Scan for the cell matching the given text and deliver its (X, Y) coordinate at center. 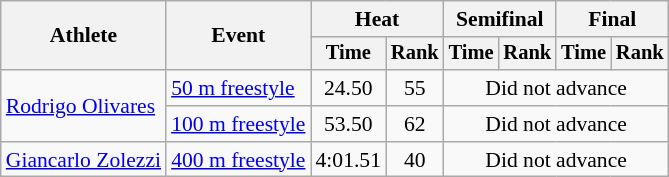
55 (415, 88)
Rodrigo Olivares (84, 106)
62 (415, 124)
50 m freestyle (238, 88)
Final (612, 19)
Athlete (84, 36)
Semifinal (500, 19)
100 m freestyle (238, 124)
Heat (376, 19)
Event (238, 36)
24.50 (348, 88)
53.50 (348, 124)
